For the text-containing cell, return its midpoint in (x, y) coordinate format. 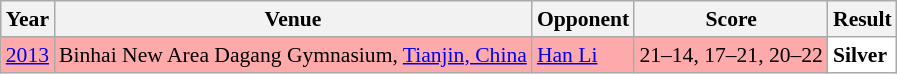
Silver (862, 55)
2013 (28, 55)
Year (28, 19)
Han Li (584, 55)
Binhai New Area Dagang Gymnasium, Tianjin, China (293, 55)
21–14, 17–21, 20–22 (731, 55)
Score (731, 19)
Opponent (584, 19)
Venue (293, 19)
Result (862, 19)
